Provide the (x, y) coordinate of the cell's center where the given text is located.  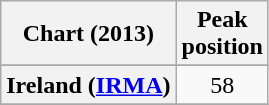
Ireland (IRMA) (88, 85)
Chart (2013) (88, 34)
58 (222, 85)
Peakposition (222, 34)
